Return the (X, Y) coordinate for the center point of the cell that contains the specified text.  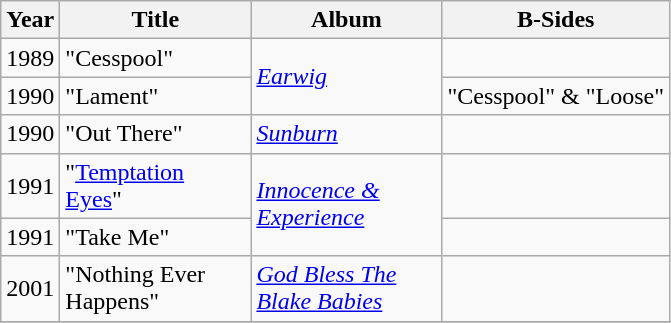
Innocence & Experience (346, 204)
Year (30, 20)
B-Sides (556, 20)
Sunburn (346, 134)
"Cesspool" (156, 58)
Earwig (346, 77)
"Out There" (156, 134)
"Cesspool" & "Loose" (556, 96)
Title (156, 20)
"Temptation Eyes" (156, 186)
1989 (30, 58)
God Bless The Blake Babies (346, 288)
"Take Me" (156, 237)
2001 (30, 288)
Album (346, 20)
"Nothing Ever Happens" (156, 288)
"Lament" (156, 96)
